Extract the [x, y] coordinate from the center of the cell holding the provided text.  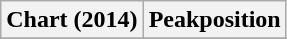
Chart (2014) [72, 20]
Peakposition [214, 20]
